For the text-containing cell, return its midpoint in [x, y] coordinate format. 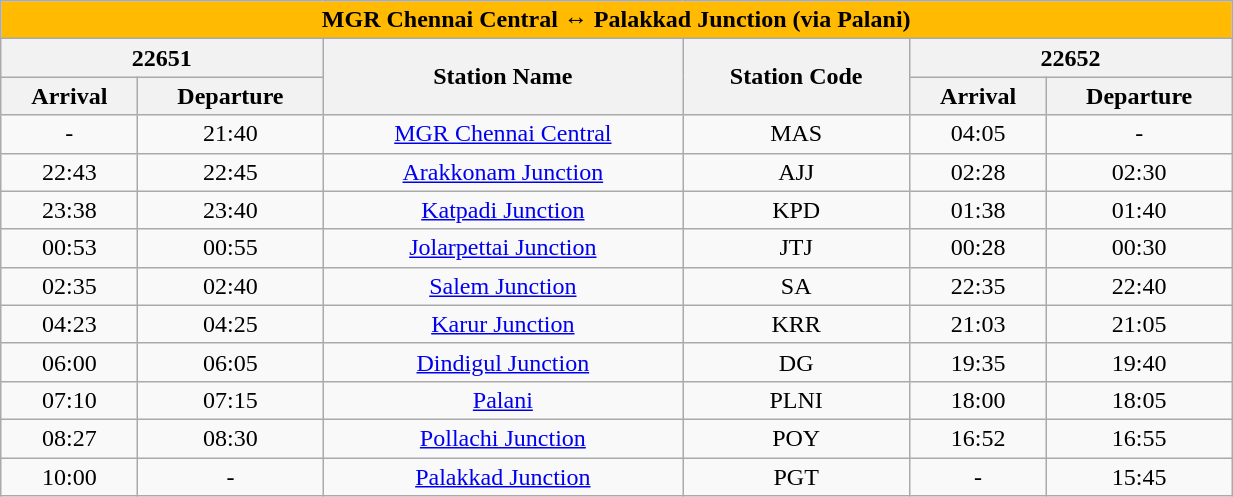
21:05 [1140, 324]
Katpadi Junction [503, 210]
22:45 [230, 172]
00:28 [978, 248]
DG [796, 362]
02:40 [230, 286]
22:35 [978, 286]
19:35 [978, 362]
18:05 [1140, 400]
Pollachi Junction [503, 438]
18:00 [978, 400]
04:05 [978, 134]
MGR Chennai Central ↔ Palakkad Junction (via Palani) [616, 20]
04:25 [230, 324]
15:45 [1140, 477]
00:30 [1140, 248]
23:40 [230, 210]
00:55 [230, 248]
SA [796, 286]
08:30 [230, 438]
22651 [162, 58]
07:10 [70, 400]
Karur Junction [503, 324]
AJJ [796, 172]
02:35 [70, 286]
MAS [796, 134]
Dindigul Junction [503, 362]
06:05 [230, 362]
Salem Junction [503, 286]
Jolarpettai Junction [503, 248]
08:27 [70, 438]
19:40 [1140, 362]
16:55 [1140, 438]
PGT [796, 477]
02:30 [1140, 172]
02:28 [978, 172]
22652 [1070, 58]
21:03 [978, 324]
KRR [796, 324]
07:15 [230, 400]
22:40 [1140, 286]
04:23 [70, 324]
KPD [796, 210]
00:53 [70, 248]
Station Name [503, 77]
Palani [503, 400]
PLNI [796, 400]
16:52 [978, 438]
Station Code [796, 77]
POY [796, 438]
Arakkonam Junction [503, 172]
06:00 [70, 362]
01:38 [978, 210]
JTJ [796, 248]
Palakkad Junction [503, 477]
21:40 [230, 134]
23:38 [70, 210]
22:43 [70, 172]
10:00 [70, 477]
01:40 [1140, 210]
MGR Chennai Central [503, 134]
